Determine the (X, Y) coordinate at the center of the cell enclosing the given text.  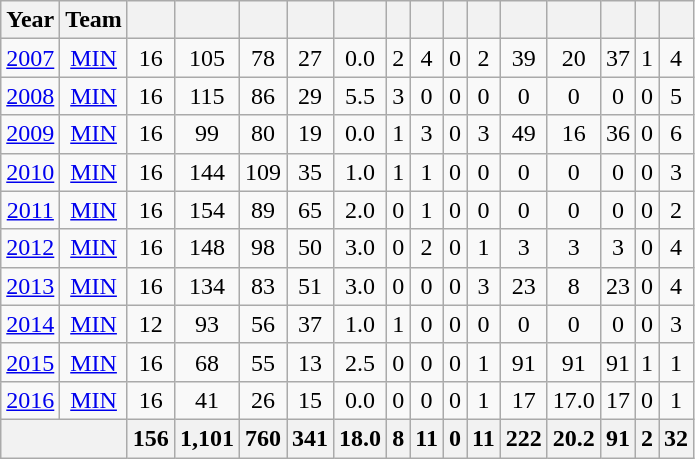
1,101 (206, 438)
29 (310, 96)
19 (310, 134)
2007 (30, 58)
86 (262, 96)
13 (310, 362)
50 (310, 248)
83 (262, 286)
156 (150, 438)
2013 (30, 286)
2016 (30, 400)
341 (310, 438)
12 (150, 324)
6 (676, 134)
20 (574, 58)
2011 (30, 210)
760 (262, 438)
93 (206, 324)
115 (206, 96)
89 (262, 210)
2009 (30, 134)
32 (676, 438)
2.5 (360, 362)
51 (310, 286)
36 (618, 134)
99 (206, 134)
2012 (30, 248)
20.2 (574, 438)
222 (524, 438)
17.0 (574, 400)
65 (310, 210)
144 (206, 172)
105 (206, 58)
18.0 (360, 438)
78 (262, 58)
15 (310, 400)
154 (206, 210)
109 (262, 172)
2015 (30, 362)
134 (206, 286)
2010 (30, 172)
148 (206, 248)
2.0 (360, 210)
56 (262, 324)
2008 (30, 96)
49 (524, 134)
35 (310, 172)
Year (30, 20)
39 (524, 58)
5.5 (360, 96)
68 (206, 362)
5 (676, 96)
80 (262, 134)
27 (310, 58)
Team (94, 20)
26 (262, 400)
2014 (30, 324)
55 (262, 362)
98 (262, 248)
41 (206, 400)
